Pinpoint the cell where the given text exists, returning its (X, Y) midpoint coordinate. 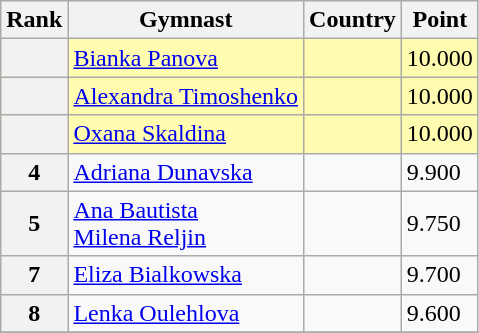
4 (34, 172)
Oxana Skaldina (186, 134)
Rank (34, 20)
Country (353, 20)
Point (440, 20)
8 (34, 313)
5 (34, 224)
Gymnast (186, 20)
7 (34, 275)
9.700 (440, 275)
9.900 (440, 172)
Adriana Dunavska (186, 172)
Bianka Panova (186, 58)
Eliza Bialkowska (186, 275)
Alexandra Timoshenko (186, 96)
Ana BautistaMilena Reljin (186, 224)
9.750 (440, 224)
Lenka Oulehlova (186, 313)
9.600 (440, 313)
